Determine the (x, y) coordinate at the center of the cell enclosing the given text.  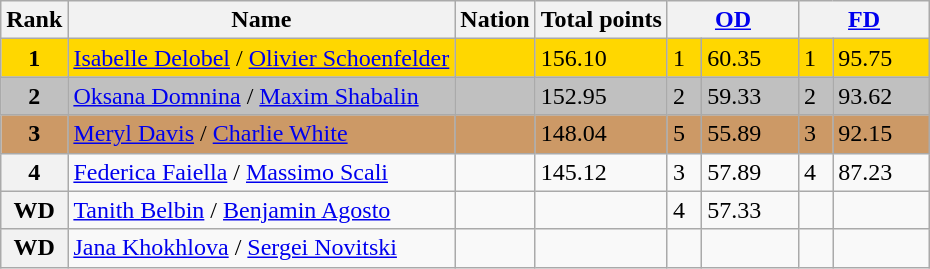
152.95 (601, 96)
Total points (601, 20)
Name (262, 20)
Oksana Domnina / Maxim Shabalin (262, 96)
OD (732, 20)
93.62 (882, 96)
156.10 (601, 58)
Jana Khokhlova / Sergei Novitski (262, 248)
Meryl Davis / Charlie White (262, 134)
60.35 (750, 58)
Tanith Belbin / Benjamin Agosto (262, 210)
57.89 (750, 172)
87.23 (882, 172)
Nation (495, 20)
92.15 (882, 134)
59.33 (750, 96)
95.75 (882, 58)
5 (684, 134)
Rank (34, 20)
145.12 (601, 172)
Federica Faiella / Massimo Scali (262, 172)
Isabelle Delobel / Olivier Schoenfelder (262, 58)
57.33 (750, 210)
55.89 (750, 134)
FD (864, 20)
148.04 (601, 134)
